Capture the cell that displays the provided text and extract its [X, Y] central coordinate. 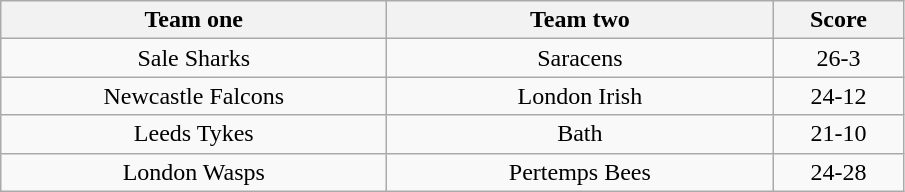
Saracens [580, 58]
Bath [580, 134]
Team one [194, 20]
Sale Sharks [194, 58]
London Wasps [194, 172]
Newcastle Falcons [194, 96]
24-12 [838, 96]
Team two [580, 20]
24-28 [838, 172]
London Irish [580, 96]
26-3 [838, 58]
21-10 [838, 134]
Score [838, 20]
Leeds Tykes [194, 134]
Pertemps Bees [580, 172]
